Capture the cell that displays the provided text and extract its [X, Y] central coordinate. 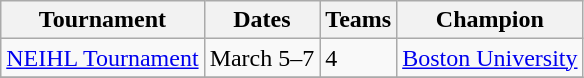
Boston University [490, 58]
NEIHL Tournament [102, 58]
Dates [262, 20]
Champion [490, 20]
Tournament [102, 20]
March 5–7 [262, 58]
4 [358, 58]
Teams [358, 20]
